Scan for the cell matching the given text and deliver its [X, Y] coordinate at center. 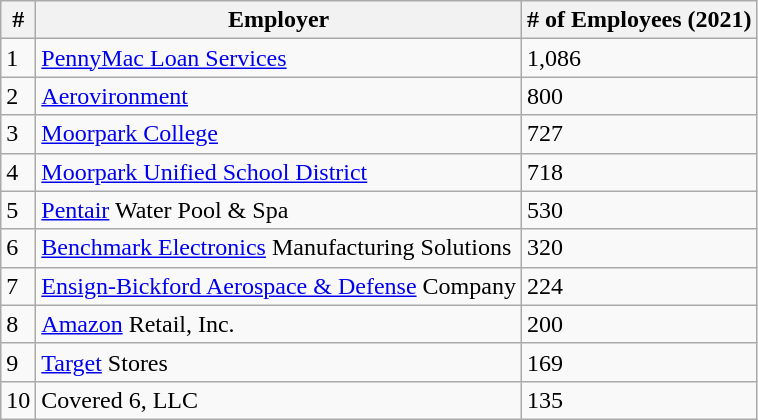
2 [18, 96]
9 [18, 362]
10 [18, 400]
Pentair Water Pool & Spa [279, 210]
8 [18, 324]
530 [639, 210]
Target Stores [279, 362]
Moorpark Unified School District [279, 172]
PennyMac Loan Services [279, 58]
169 [639, 362]
3 [18, 134]
Moorpark College [279, 134]
Ensign-Bickford Aerospace & Defense Company [279, 286]
4 [18, 172]
6 [18, 248]
135 [639, 400]
5 [18, 210]
200 [639, 324]
224 [639, 286]
Amazon Retail, Inc. [279, 324]
# of Employees (2021) [639, 20]
# [18, 20]
Benchmark Electronics Manufacturing Solutions [279, 248]
718 [639, 172]
Covered 6, LLC [279, 400]
800 [639, 96]
7 [18, 286]
727 [639, 134]
Employer [279, 20]
320 [639, 248]
1 [18, 58]
Aerovironment [279, 96]
1,086 [639, 58]
